Return the [x, y] coordinate for the center point of the cell that contains the specified text.  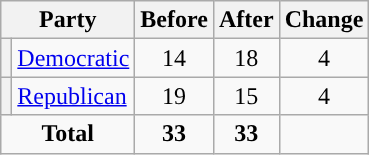
After [246, 20]
Total [68, 134]
Republican [74, 96]
Party [68, 20]
19 [174, 96]
Democratic [74, 58]
Change [324, 20]
Before [174, 20]
18 [246, 58]
14 [174, 58]
15 [246, 96]
